Provide the [X, Y] coordinate of the cell's center where the given text is located.  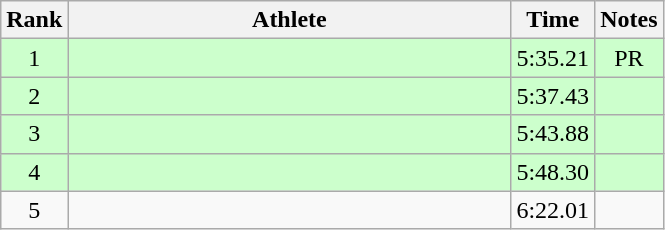
5 [34, 210]
4 [34, 172]
5:48.30 [553, 172]
2 [34, 96]
Athlete [290, 20]
Time [553, 20]
Rank [34, 20]
1 [34, 58]
6:22.01 [553, 210]
Notes [629, 20]
5:37.43 [553, 96]
3 [34, 134]
5:43.88 [553, 134]
PR [629, 58]
5:35.21 [553, 58]
